Search for the cell housing the specified text and yield its [X, Y] center coordinate. 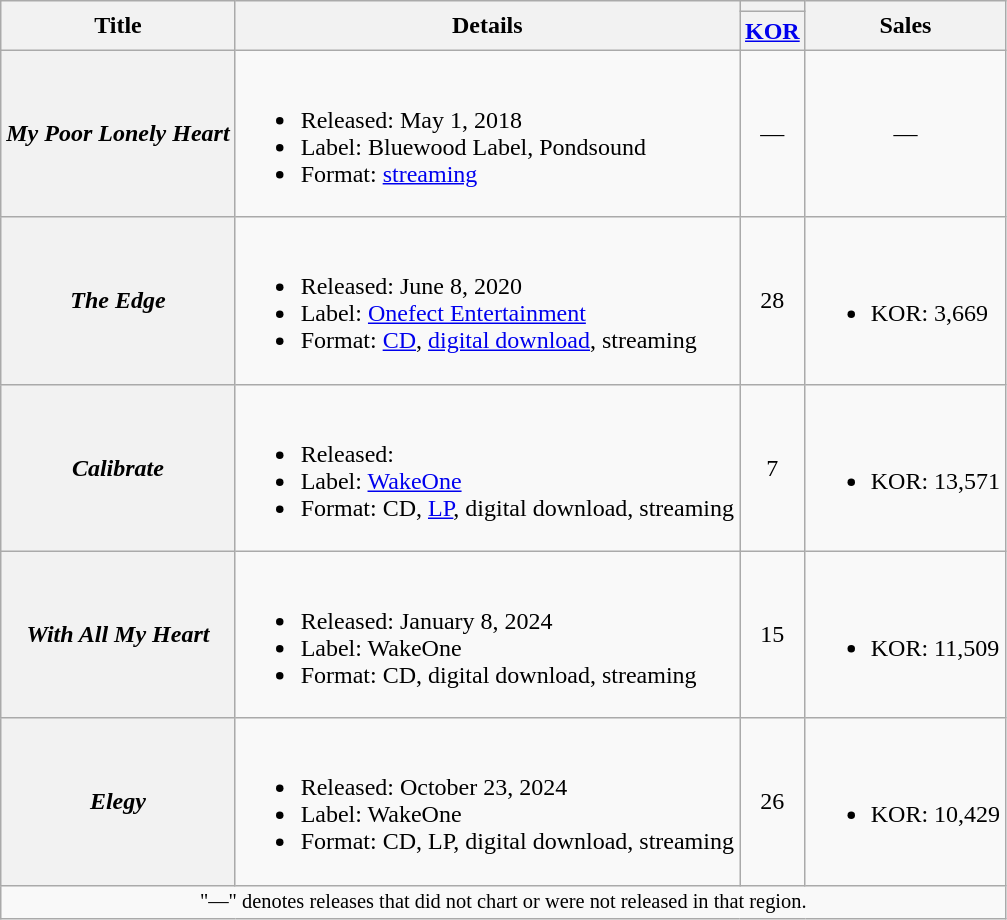
15 [773, 634]
Details [487, 26]
KOR [773, 31]
KOR: 10,429 [905, 802]
The Edge [118, 300]
7 [773, 468]
26 [773, 802]
KOR: 11,509 [905, 634]
Released: May 1, 2018Label: Bluewood Label, PondsoundFormat: streaming [487, 134]
My Poor Lonely Heart [118, 134]
Elegy [118, 802]
Released: June 8, 2020Label: Onefect EntertainmentFormat: CD, digital download, streaming [487, 300]
KOR: 13,571 [905, 468]
"—" denotes releases that did not chart or were not released in that region. [504, 902]
Released: Label: WakeOneFormat: CD, LP, digital download, streaming [487, 468]
KOR: 3,669 [905, 300]
Sales [905, 26]
Title [118, 26]
Released: October 23, 2024Label: WakeOneFormat: CD, LP, digital download, streaming [487, 802]
28 [773, 300]
With All My Heart [118, 634]
Calibrate [118, 468]
Released: January 8, 2024Label: WakeOneFormat: CD, digital download, streaming [487, 634]
